Pinpoint the cell where the given text exists, returning its (x, y) midpoint coordinate. 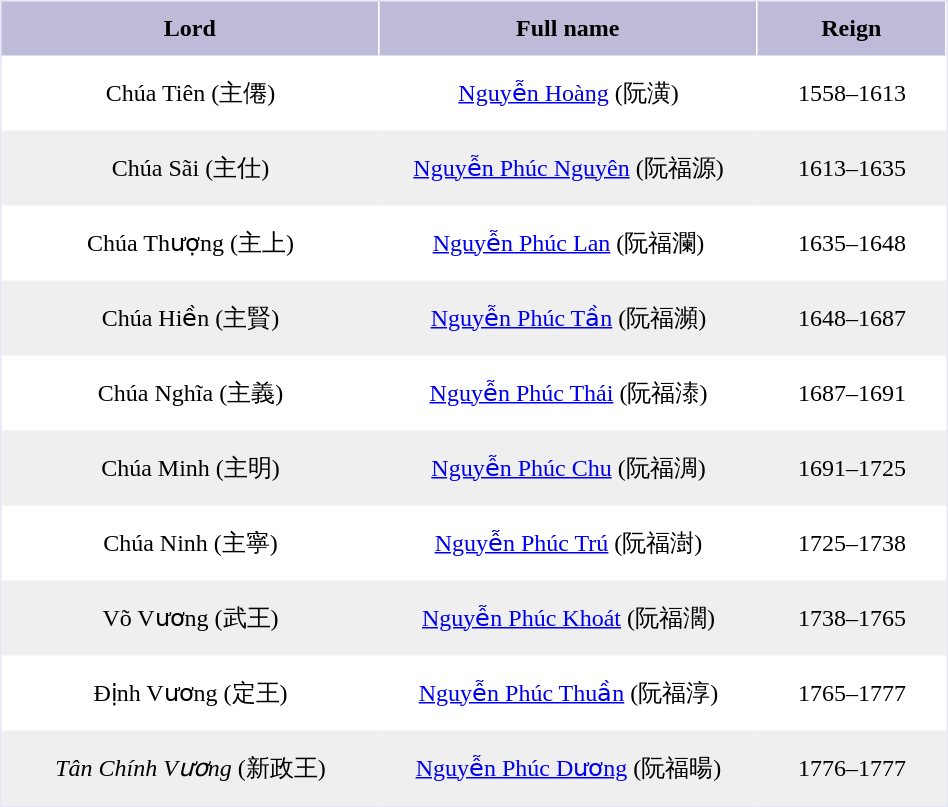
Nguyễn Hoàng (阮潢) (569, 94)
Nguyễn Phúc Lan (阮福瀾) (569, 244)
Full name (569, 29)
1558–1613 (852, 94)
Chúa Sãi (主仕) (191, 168)
1648–1687 (852, 318)
Chúa Minh (主明) (191, 468)
Nguyễn Phúc Trú (阮福澍) (569, 544)
Nguyễn Phúc Thái (阮福溙) (569, 394)
Chúa Ninh (主寧) (191, 544)
Lord (191, 29)
1687–1691 (852, 394)
1776–1777 (852, 768)
Chúa Tiên (主僊) (191, 94)
Nguyễn Phúc Chu (阮福淍) (569, 468)
Nguyễn Phúc Dương (阮福暘) (569, 768)
1765–1777 (852, 694)
Nguyễn Phúc Tần (阮福瀕) (569, 318)
Chúa Thượng (主上) (191, 244)
1738–1765 (852, 618)
Tân Chính Vương (新政王) (191, 768)
1613–1635 (852, 168)
1725–1738 (852, 544)
Nguyễn Phúc Khoát (阮福濶) (569, 618)
Võ Vương (武王) (191, 618)
Reign (852, 29)
Chúa Hiền (主賢) (191, 318)
Nguyễn Phúc Nguyên (阮福源) (569, 168)
1691–1725 (852, 468)
Chúa Nghĩa (主義) (191, 394)
Nguyễn Phúc Thuần (阮福淳) (569, 694)
Định Vương (定王) (191, 694)
1635–1648 (852, 244)
